Return the (X, Y) coordinate for the center point of the cell that contains the specified text.  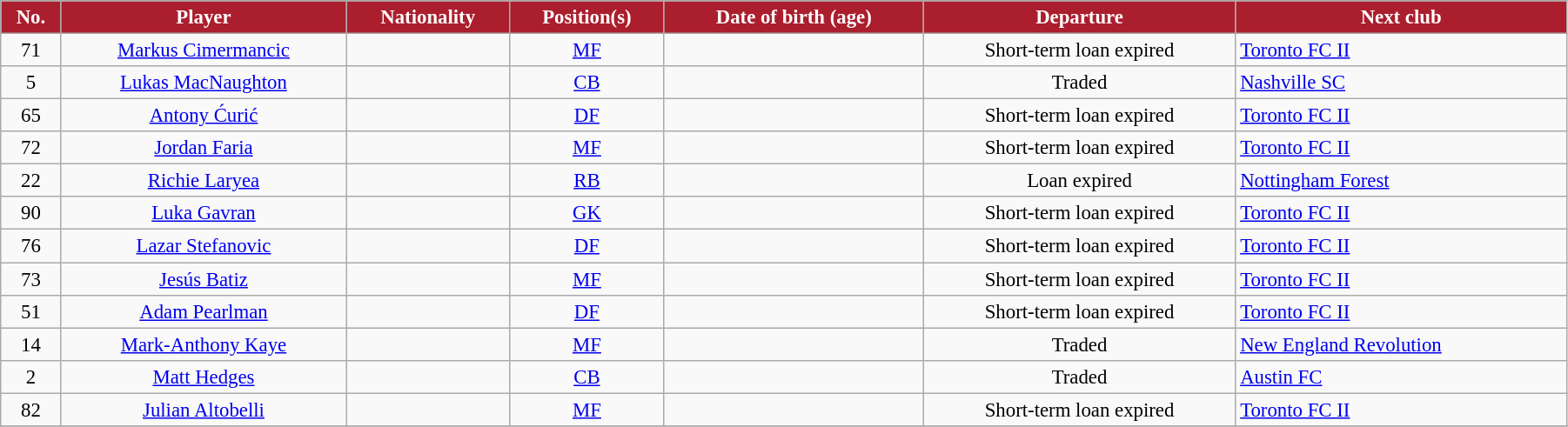
Jordan Faria (204, 148)
76 (31, 246)
Jesús Batiz (204, 279)
Nottingham Forest (1401, 181)
2 (31, 377)
Loan expired (1079, 181)
Nashville SC (1401, 83)
No. (31, 17)
Lukas MacNaughton (204, 83)
Antony Ćurić (204, 116)
Date of birth (age) (794, 17)
82 (31, 410)
New England Revolution (1401, 344)
65 (31, 116)
22 (31, 181)
Player (204, 17)
Richie Laryea (204, 181)
72 (31, 148)
Julian Altobelli (204, 410)
Lazar Stefanovic (204, 246)
Position(s) (587, 17)
Departure (1079, 17)
14 (31, 344)
Matt Hedges (204, 377)
Luka Gavran (204, 213)
Markus Cimermancic (204, 50)
73 (31, 279)
5 (31, 83)
Nationality (428, 17)
51 (31, 311)
Adam Pearlman (204, 311)
Next club (1401, 17)
Austin FC (1401, 377)
GK (587, 213)
RB (587, 181)
71 (31, 50)
90 (31, 213)
Mark-Anthony Kaye (204, 344)
